Return the (X, Y) coordinate for the center point of the cell that contains the specified text.  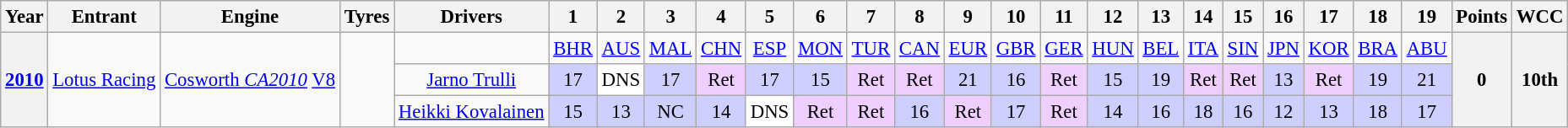
BEL (1161, 49)
BHR (572, 49)
BRA (1378, 49)
Points (1481, 17)
7 (871, 17)
NC (670, 112)
HUN (1113, 49)
TUR (871, 49)
10 (1015, 17)
Lotus Racing (105, 81)
2 (621, 17)
Heikki Kovalainen (471, 112)
Year (24, 17)
CAN (920, 49)
5 (769, 17)
6 (821, 17)
0 (1481, 81)
KOR (1329, 49)
Cosworth CA2010 V8 (250, 81)
JPN (1283, 49)
SIN (1243, 49)
9 (968, 17)
2010 (24, 81)
MON (821, 49)
WCC (1539, 17)
ESP (769, 49)
CHN (721, 49)
MAL (670, 49)
10th (1539, 81)
11 (1064, 17)
1 (572, 17)
Tyres (366, 17)
Drivers (471, 17)
GER (1064, 49)
4 (721, 17)
8 (920, 17)
ABU (1427, 49)
Jarno Trulli (471, 80)
AUS (621, 49)
3 (670, 17)
Engine (250, 17)
GBR (1015, 49)
Entrant (105, 17)
ITA (1204, 49)
EUR (968, 49)
